Capture the cell that displays the provided text and extract its (X, Y) central coordinate. 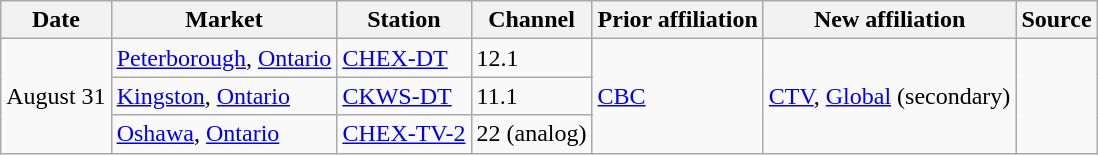
CKWS-DT (404, 96)
Oshawa, Ontario (224, 134)
Source (1056, 20)
Market (224, 20)
New affiliation (890, 20)
CBC (678, 96)
Peterborough, Ontario (224, 58)
CTV, Global (secondary) (890, 96)
Date (56, 20)
August 31 (56, 96)
22 (analog) (532, 134)
Prior affiliation (678, 20)
CHEX-TV-2 (404, 134)
CHEX-DT (404, 58)
Kingston, Ontario (224, 96)
12.1 (532, 58)
11.1 (532, 96)
Channel (532, 20)
Station (404, 20)
